For the text-containing cell, return its midpoint in (X, Y) coordinate format. 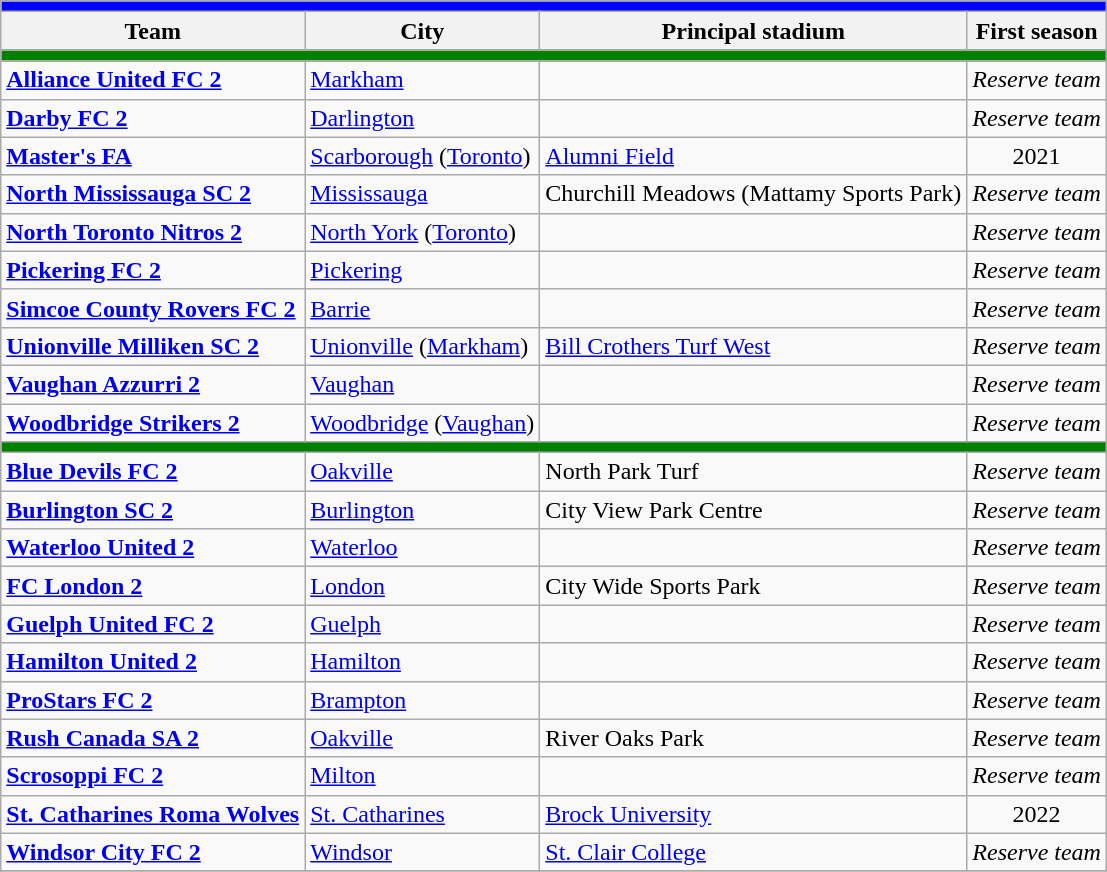
Waterloo United 2 (153, 548)
Principal stadium (754, 31)
St. Catharines Roma Wolves (153, 814)
Blue Devils FC 2 (153, 472)
Guelph (422, 624)
Windsor City FC 2 (153, 852)
Vaughan (422, 384)
Unionville Milliken SC 2 (153, 346)
Vaughan Azzurri 2 (153, 384)
Windsor (422, 852)
Milton (422, 776)
City (422, 31)
Waterloo (422, 548)
Brock University (754, 814)
Bill Crothers Turf West (754, 346)
First season (1037, 31)
North Mississauga SC 2 (153, 194)
ProStars FC 2 (153, 700)
Woodbridge Strikers 2 (153, 423)
Hamilton (422, 662)
Mississauga (422, 194)
Darlington (422, 118)
St. Clair College (754, 852)
River Oaks Park (754, 738)
Scrosoppi FC 2 (153, 776)
Alumni Field (754, 156)
Guelph United FC 2 (153, 624)
Unionville (Markham) (422, 346)
Master's FA (153, 156)
Barrie (422, 308)
Pickering (422, 270)
Hamilton United 2 (153, 662)
Churchill Meadows (Mattamy Sports Park) (754, 194)
Pickering FC 2 (153, 270)
FC London 2 (153, 586)
2021 (1037, 156)
Team (153, 31)
North Toronto Nitros 2 (153, 232)
Rush Canada SA 2 (153, 738)
North Park Turf (754, 472)
Simcoe County Rovers FC 2 (153, 308)
Darby FC 2 (153, 118)
City Wide Sports Park (754, 586)
London (422, 586)
City View Park Centre (754, 510)
Alliance United FC 2 (153, 80)
Woodbridge (Vaughan) (422, 423)
Burlington (422, 510)
2022 (1037, 814)
North York (Toronto) (422, 232)
Brampton (422, 700)
Scarborough (Toronto) (422, 156)
Markham (422, 80)
Burlington SC 2 (153, 510)
St. Catharines (422, 814)
